Return the [X, Y] coordinate for the center point of the cell that contains the specified text.  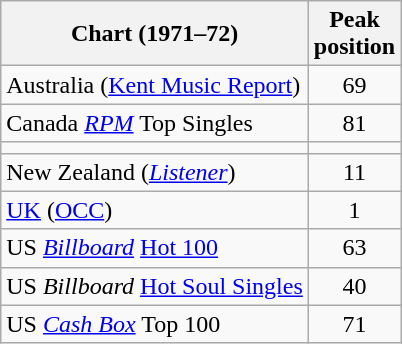
40 [354, 286]
63 [354, 248]
11 [354, 172]
UK (OCC) [155, 210]
US Cash Box Top 100 [155, 324]
New Zealand (Listener) [155, 172]
US Billboard Hot Soul Singles [155, 286]
US Billboard Hot 100 [155, 248]
71 [354, 324]
69 [354, 85]
Chart (1971–72) [155, 34]
1 [354, 210]
Australia (Kent Music Report) [155, 85]
Peakposition [354, 34]
Canada RPM Top Singles [155, 123]
81 [354, 123]
